Determine the [X, Y] coordinate at the center of the cell enclosing the given text.  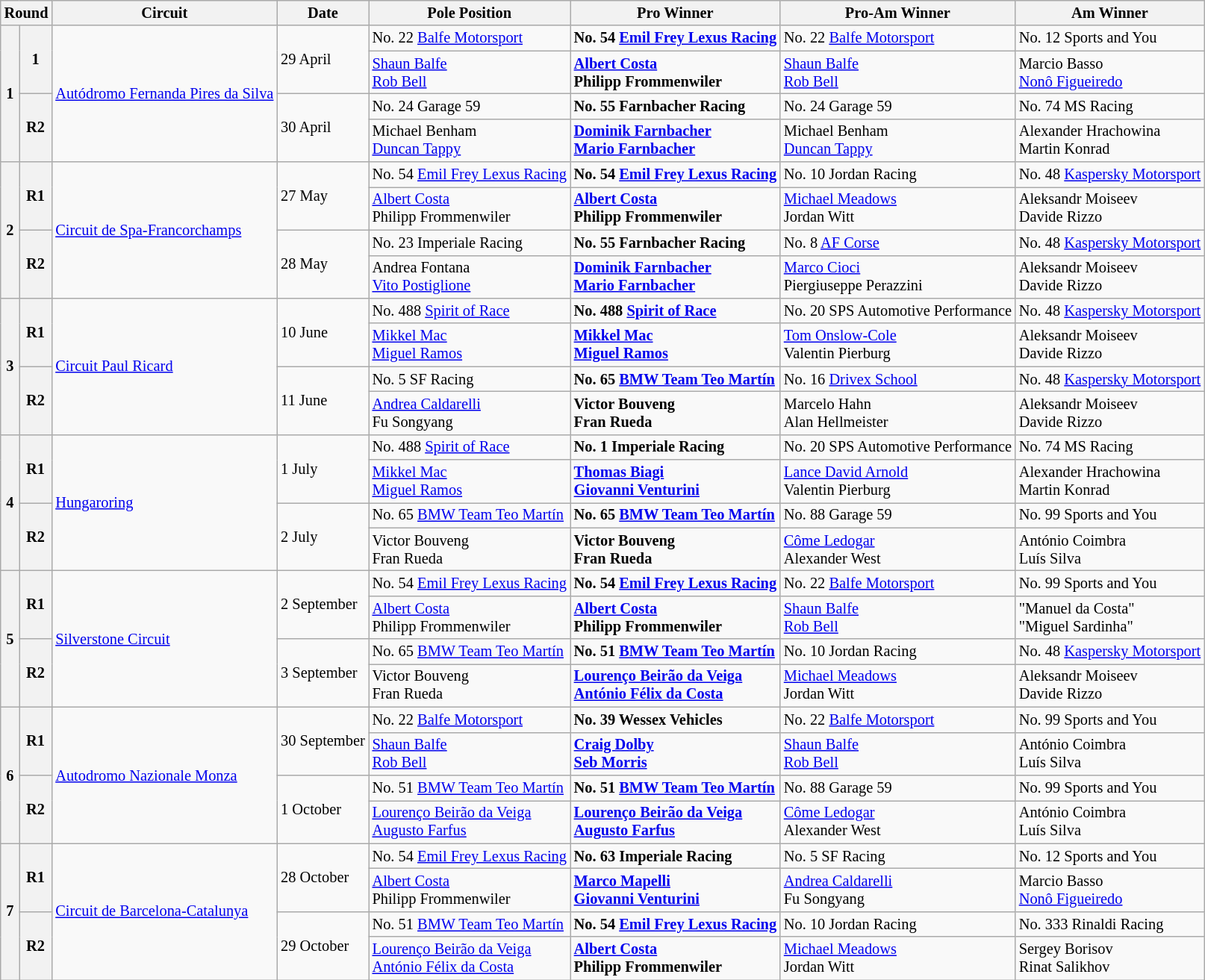
Sergey Borisov Rinat Salikhov [1109, 958]
Tom Onslow-Cole Valentin Pierburg [897, 345]
No. 8 AF Corse [897, 243]
3 [10, 366]
Circuit de Spa-Francorchamps [164, 230]
Circuit [164, 13]
Circuit de Barcelona-Catalunya [164, 912]
Lance David Arnold Valentin Pierburg [897, 481]
11 June [323, 400]
No. 63 Imperiale Racing [675, 856]
6 [10, 775]
Andrea Fontana Vito Postiglione [470, 277]
30 September [323, 740]
28 October [323, 878]
2 September [323, 605]
3 September [323, 673]
10 June [323, 331]
2 July [323, 536]
5 [10, 639]
Autódromo Fernanda Pires da Silva [164, 94]
Marcelo Hahn Alan Hellmeister [897, 413]
Pole Position [470, 13]
29 October [323, 945]
7 [10, 912]
No. 16 Drivex School [897, 379]
"Manuel da Costa" "Miguel Sardinha" [1109, 617]
Pro-Am Winner [897, 13]
No. 39 Wessex Vehicles [675, 720]
4 [10, 503]
2 [10, 230]
No. 333 Rinaldi Racing [1109, 924]
Silverstone Circuit [164, 639]
1 July [323, 469]
28 May [323, 264]
1 October [323, 809]
Circuit Paul Ricard [164, 366]
Date [323, 13]
Marco Mapelli Giovanni Venturini [675, 890]
Hungaroring [164, 503]
Round [27, 13]
Autodromo Nazionale Monza [164, 775]
Thomas Biagi Giovanni Venturini [675, 481]
No. 23 Imperiale Racing [470, 243]
29 April [323, 60]
No. 1 Imperiale Racing [675, 447]
Pro Winner [675, 13]
27 May [323, 196]
30 April [323, 127]
Craig Dolby Seb Morris [675, 754]
Am Winner [1109, 13]
Marco Cioci Piergiuseppe Perazzini [897, 277]
